Pinpoint the cell where the given text exists, returning its (x, y) midpoint coordinate. 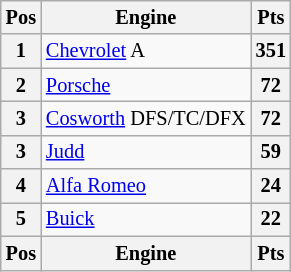
Buick (146, 219)
22 (271, 219)
4 (21, 186)
2 (21, 85)
Chevrolet A (146, 51)
Porsche (146, 85)
351 (271, 51)
Judd (146, 152)
Alfa Romeo (146, 186)
59 (271, 152)
5 (21, 219)
Cosworth DFS/TC/DFX (146, 118)
1 (21, 51)
24 (271, 186)
